Identify which cell holds the provided text, then report its (X, Y) central coordinate. 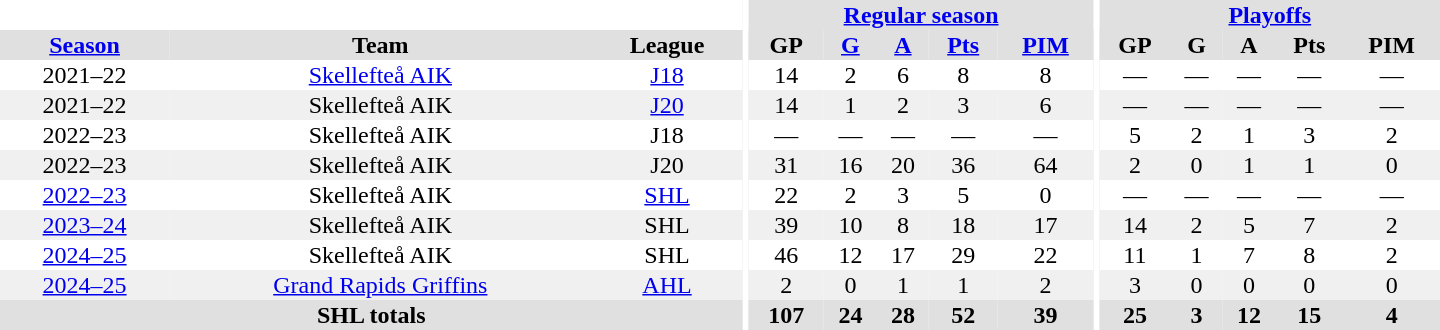
10 (850, 225)
Regular season (920, 15)
29 (963, 255)
36 (963, 165)
SHL totals (372, 315)
28 (903, 315)
16 (850, 165)
46 (786, 255)
2023–24 (84, 225)
Team (380, 45)
52 (963, 315)
25 (1136, 315)
Grand Rapids Griffins (380, 285)
11 (1136, 255)
AHL (668, 285)
18 (963, 225)
League (668, 45)
31 (786, 165)
20 (903, 165)
107 (786, 315)
Season (84, 45)
64 (1046, 165)
4 (1392, 315)
24 (850, 315)
15 (1309, 315)
Playoffs (1270, 15)
